Detect which cell encompasses the target text, then output its (X, Y) center coordinate. 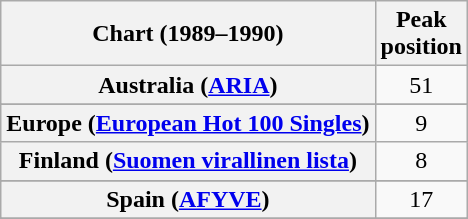
9 (421, 123)
Finland (Suomen virallinen lista) (188, 161)
Peakposition (421, 34)
Australia (ARIA) (188, 85)
17 (421, 199)
Chart (1989–1990) (188, 34)
8 (421, 161)
Spain (AFYVE) (188, 199)
Europe (European Hot 100 Singles) (188, 123)
51 (421, 85)
